Identify which cell holds the provided text, then report its [x, y] central coordinate. 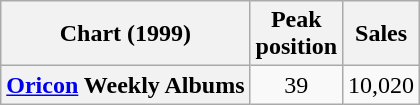
Oricon Weekly Albums [126, 85]
Peakposition [296, 34]
Chart (1999) [126, 34]
10,020 [382, 85]
39 [296, 85]
Sales [382, 34]
